Extract the [x, y] coordinate from the center of the cell holding the provided text.  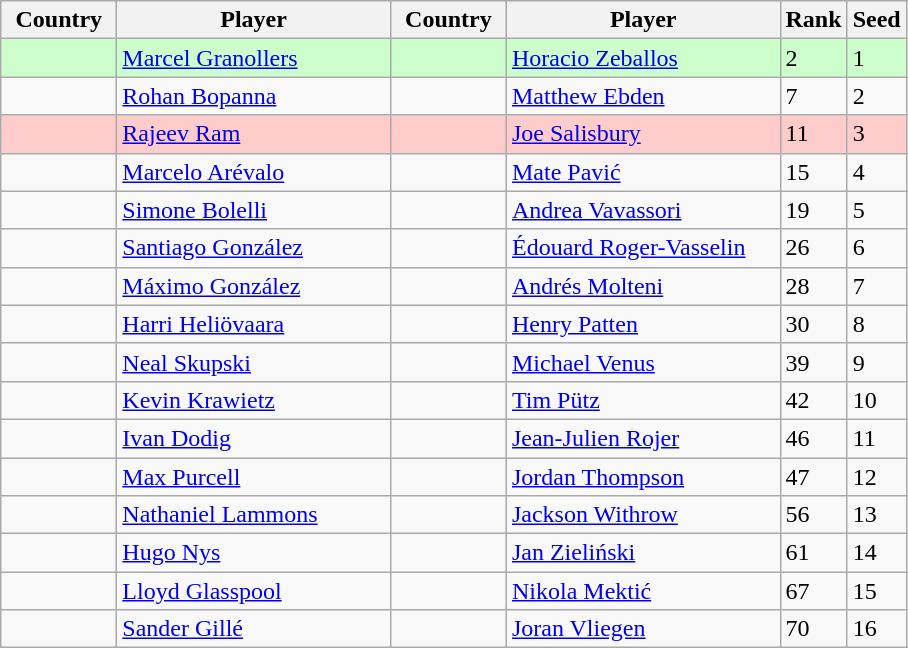
Santiago González [254, 248]
6 [876, 248]
19 [814, 210]
4 [876, 172]
Max Purcell [254, 477]
28 [814, 286]
Ivan Dodig [254, 438]
26 [814, 248]
Lloyd Glasspool [254, 591]
Jan Zieliński [643, 553]
39 [814, 362]
Marcelo Arévalo [254, 172]
Sander Gillé [254, 629]
Jordan Thompson [643, 477]
12 [876, 477]
Édouard Roger-Vasselin [643, 248]
8 [876, 324]
Nathaniel Lammons [254, 515]
5 [876, 210]
3 [876, 134]
Matthew Ebden [643, 96]
Mate Pavić [643, 172]
Hugo Nys [254, 553]
46 [814, 438]
13 [876, 515]
Jean-Julien Rojer [643, 438]
61 [814, 553]
Rank [814, 20]
42 [814, 400]
Henry Patten [643, 324]
Kevin Krawietz [254, 400]
Andrea Vavassori [643, 210]
Rajeev Ram [254, 134]
Jackson Withrow [643, 515]
56 [814, 515]
Nikola Mektić [643, 591]
Simone Bolelli [254, 210]
Máximo González [254, 286]
Tim Pütz [643, 400]
67 [814, 591]
Neal Skupski [254, 362]
Joe Salisbury [643, 134]
Marcel Granollers [254, 58]
47 [814, 477]
70 [814, 629]
14 [876, 553]
10 [876, 400]
Rohan Bopanna [254, 96]
Michael Venus [643, 362]
Joran Vliegen [643, 629]
1 [876, 58]
16 [876, 629]
Horacio Zeballos [643, 58]
9 [876, 362]
Harri Heliövaara [254, 324]
Andrés Molteni [643, 286]
30 [814, 324]
Seed [876, 20]
